Identify which cell holds the provided text, then report its [X, Y] central coordinate. 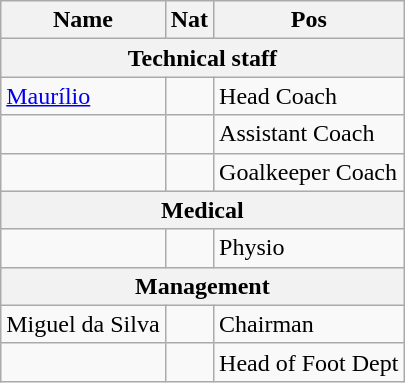
Goalkeeper Coach [309, 172]
Nat [189, 20]
Maurílio [83, 96]
Medical [202, 210]
Chairman [309, 324]
Technical staff [202, 58]
Head of Foot Dept [309, 362]
Management [202, 286]
Assistant Coach [309, 134]
Pos [309, 20]
Name [83, 20]
Head Coach [309, 96]
Physio [309, 248]
Miguel da Silva [83, 324]
